Identify which cell holds the provided text, then report its [x, y] central coordinate. 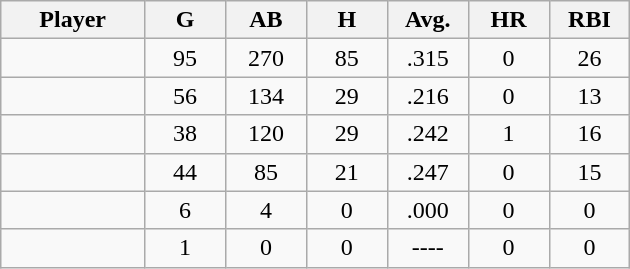
16 [590, 134]
AB [266, 20]
270 [266, 58]
134 [266, 96]
---- [428, 248]
56 [186, 96]
.000 [428, 210]
13 [590, 96]
RBI [590, 20]
G [186, 20]
Player [73, 20]
.247 [428, 172]
HR [508, 20]
26 [590, 58]
44 [186, 172]
H [346, 20]
.242 [428, 134]
.216 [428, 96]
.315 [428, 58]
38 [186, 134]
Avg. [428, 20]
95 [186, 58]
15 [590, 172]
21 [346, 172]
6 [186, 210]
4 [266, 210]
120 [266, 134]
